Locate the cell with the specified text and output its [X, Y] center coordinate. 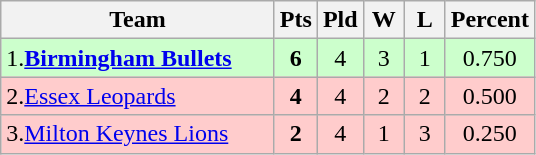
Pts [296, 20]
Pld [340, 20]
Team [138, 20]
1.Birmingham Bullets [138, 58]
0.750 [490, 58]
Percent [490, 20]
6 [296, 58]
L [424, 20]
3.Milton Keynes Lions [138, 134]
0.500 [490, 96]
W [384, 20]
2.Essex Leopards [138, 96]
0.250 [490, 134]
